Capture the cell that displays the provided text and extract its [X, Y] central coordinate. 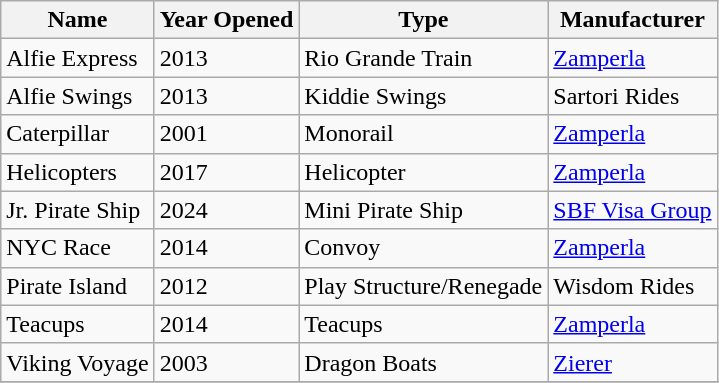
Play Structure/Renegade [424, 286]
Name [78, 20]
Alfie Swings [78, 96]
Helicopters [78, 172]
2001 [226, 134]
Monorail [424, 134]
Caterpillar [78, 134]
2003 [226, 362]
Convoy [424, 248]
Year Opened [226, 20]
Kiddie Swings [424, 96]
2024 [226, 210]
Viking Voyage [78, 362]
Helicopter [424, 172]
Dragon Boats [424, 362]
Rio Grande Train [424, 58]
Pirate Island [78, 286]
Sartori Rides [632, 96]
Manufacturer [632, 20]
Zierer [632, 362]
SBF Visa Group [632, 210]
Wisdom Rides [632, 286]
Mini Pirate Ship [424, 210]
Alfie Express [78, 58]
2017 [226, 172]
NYC Race [78, 248]
Type [424, 20]
2012 [226, 286]
Jr. Pirate Ship [78, 210]
